For the text-containing cell, return its midpoint in [x, y] coordinate format. 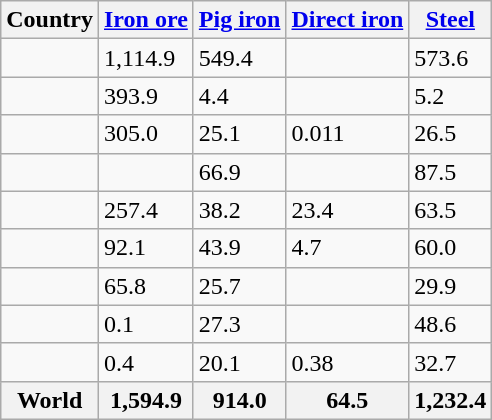
48.6 [450, 324]
573.6 [450, 58]
25.1 [240, 134]
Direct iron [348, 20]
305.0 [146, 134]
0.1 [146, 324]
38.2 [240, 210]
60.0 [450, 248]
Country [50, 20]
29.9 [450, 286]
25.7 [240, 286]
Iron ore [146, 20]
914.0 [240, 400]
0.4 [146, 362]
32.7 [450, 362]
20.1 [240, 362]
64.5 [348, 400]
4.4 [240, 96]
4.7 [348, 248]
63.5 [450, 210]
0.38 [348, 362]
Pig iron [240, 20]
43.9 [240, 248]
87.5 [450, 172]
26.5 [450, 134]
World [50, 400]
1,594.9 [146, 400]
257.4 [146, 210]
27.3 [240, 324]
Steel [450, 20]
549.4 [240, 58]
23.4 [348, 210]
393.9 [146, 96]
66.9 [240, 172]
0.011 [348, 134]
92.1 [146, 248]
65.8 [146, 286]
1,232.4 [450, 400]
1,114.9 [146, 58]
5.2 [450, 96]
